Return the (x, y) coordinate for the center point of the cell that contains the specified text.  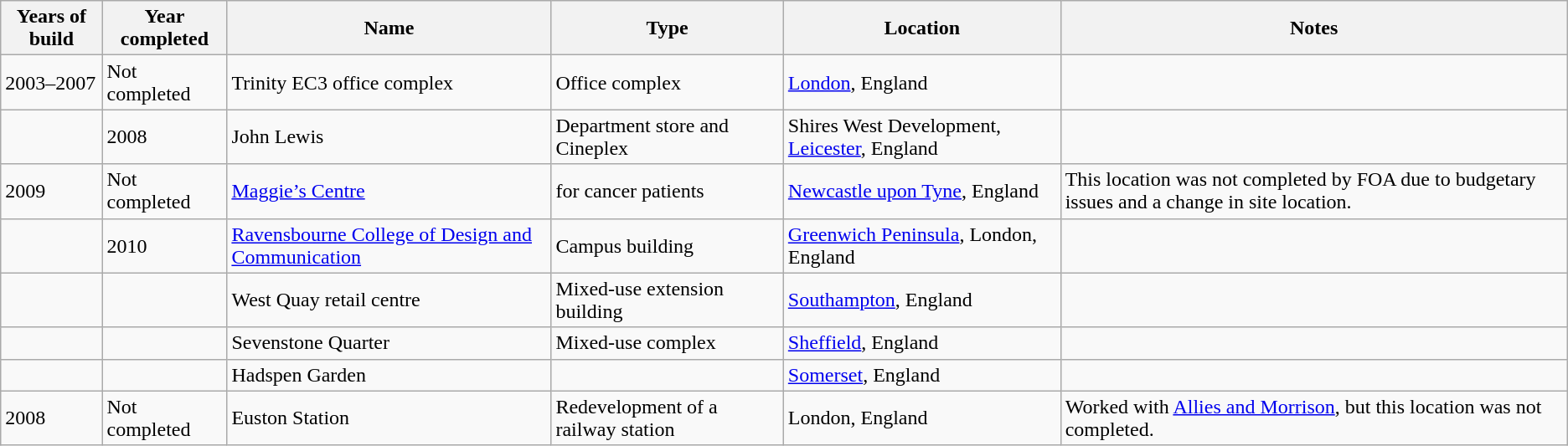
Shires West Development, Leicester, England (921, 137)
Ravensbourne College of Design and Communication (389, 246)
Years of build (52, 28)
John Lewis (389, 137)
Greenwich Peninsula, London, England (921, 246)
Department store and Cineplex (667, 137)
Year completed (164, 28)
Mixed-use extension building (667, 300)
2003–2007 (52, 82)
Mixed-use complex (667, 343)
Name (389, 28)
Southampton, England (921, 300)
Somerset, England (921, 375)
Location (921, 28)
Campus building (667, 246)
for cancer patients (667, 191)
Euston Station (389, 418)
2010 (164, 246)
Redevelopment of a railway station (667, 418)
2009 (52, 191)
Type (667, 28)
Worked with Allies and Morrison, but this location was not completed. (1313, 418)
West Quay retail centre (389, 300)
Sheffield, England (921, 343)
Trinity EC3 office complex (389, 82)
Notes (1313, 28)
Hadspen Garden (389, 375)
Maggie’s Centre (389, 191)
This location was not completed by FOA due to budgetary issues and a change in site location. (1313, 191)
Sevenstone Quarter (389, 343)
Newcastle upon Tyne, England (921, 191)
Office complex (667, 82)
